Determine the [x, y] coordinate at the center of the cell enclosing the given text.  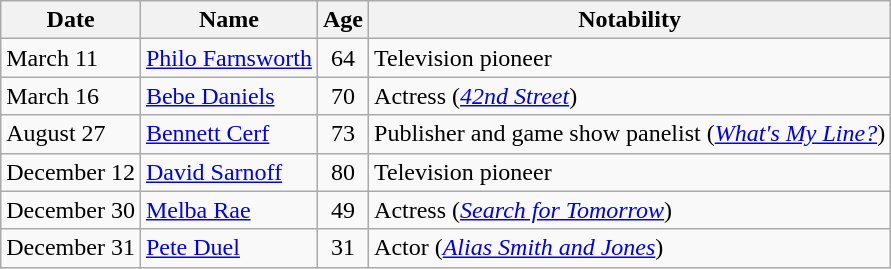
December 31 [71, 248]
Philo Farnsworth [228, 58]
August 27 [71, 134]
March 11 [71, 58]
December 30 [71, 210]
Date [71, 20]
Bebe Daniels [228, 96]
David Sarnoff [228, 172]
Publisher and game show panelist (What's My Line?) [630, 134]
Name [228, 20]
70 [342, 96]
December 12 [71, 172]
80 [342, 172]
Actress (42nd Street) [630, 96]
March 16 [71, 96]
64 [342, 58]
Melba Rae [228, 210]
Bennett Cerf [228, 134]
Actor (Alias Smith and Jones) [630, 248]
Age [342, 20]
Notability [630, 20]
31 [342, 248]
49 [342, 210]
73 [342, 134]
Pete Duel [228, 248]
Actress (Search for Tomorrow) [630, 210]
